Capture the cell that displays the provided text and extract its (X, Y) central coordinate. 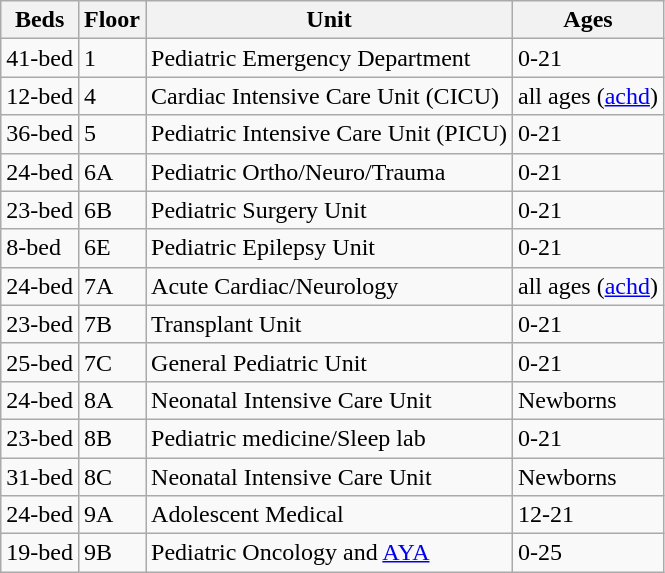
7A (112, 286)
31-bed (40, 477)
Acute Cardiac/Neurology (330, 286)
Pediatric Emergency Department (330, 58)
6A (112, 172)
Pediatric Surgery Unit (330, 210)
8A (112, 400)
Adolescent Medical (330, 515)
8C (112, 477)
Pediatric medicine/Sleep lab (330, 438)
Floor (112, 20)
Transplant Unit (330, 324)
36-bed (40, 134)
6B (112, 210)
5 (112, 134)
7B (112, 324)
6E (112, 248)
1 (112, 58)
8B (112, 438)
41-bed (40, 58)
0-25 (588, 553)
Ages (588, 20)
12-21 (588, 515)
Pediatric Ortho/Neuro/Trauma (330, 172)
12-bed (40, 96)
7C (112, 362)
Pediatric Intensive Care Unit (PICU) (330, 134)
8-bed (40, 248)
9A (112, 515)
Beds (40, 20)
25-bed (40, 362)
Pediatric Epilepsy Unit (330, 248)
4 (112, 96)
Pediatric Oncology and AYA (330, 553)
9B (112, 553)
General Pediatric Unit (330, 362)
Cardiac Intensive Care Unit (CICU) (330, 96)
19-bed (40, 553)
Unit (330, 20)
